Identify which cell holds the provided text, then report its [x, y] central coordinate. 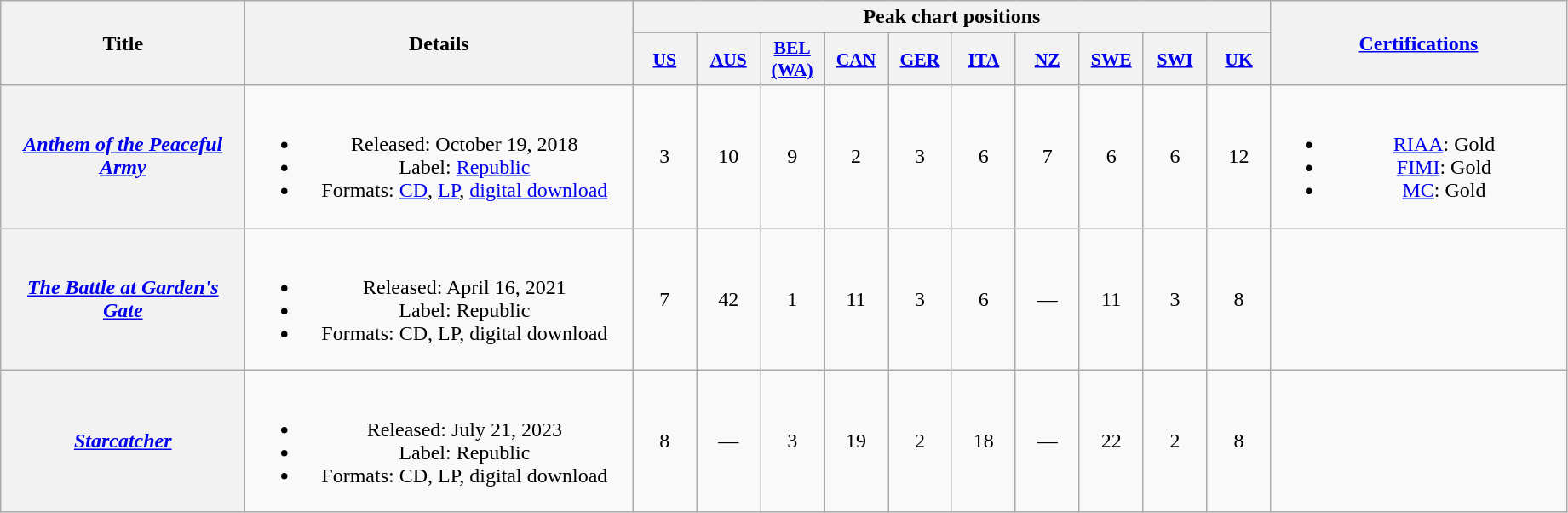
18 [983, 441]
1 [792, 298]
Peak chart positions [952, 17]
RIAA: GoldFIMI: GoldMC: Gold [1419, 157]
The Battle at Garden's Gate [123, 298]
22 [1111, 441]
Details [439, 43]
UK [1238, 60]
SWI [1175, 60]
Starcatcher [123, 441]
10 [729, 157]
US [664, 60]
Title [123, 43]
Released: October 19, 2018Label: RepublicFormats: CD, LP, digital download [439, 157]
12 [1238, 157]
9 [792, 157]
Anthem of the Peaceful Army [123, 157]
SWE [1111, 60]
NZ [1048, 60]
AUS [729, 60]
GER [920, 60]
19 [857, 441]
Released: July 21, 2023Label: RepublicFormats: CD, LP, digital download [439, 441]
42 [729, 298]
Certifications [1419, 43]
CAN [857, 60]
BEL(WA) [792, 60]
Released: April 16, 2021Label: RepublicFormats: CD, LP, digital download [439, 298]
ITA [983, 60]
